Find where the given text appears and provide that cell's center as (x, y) coordinate. 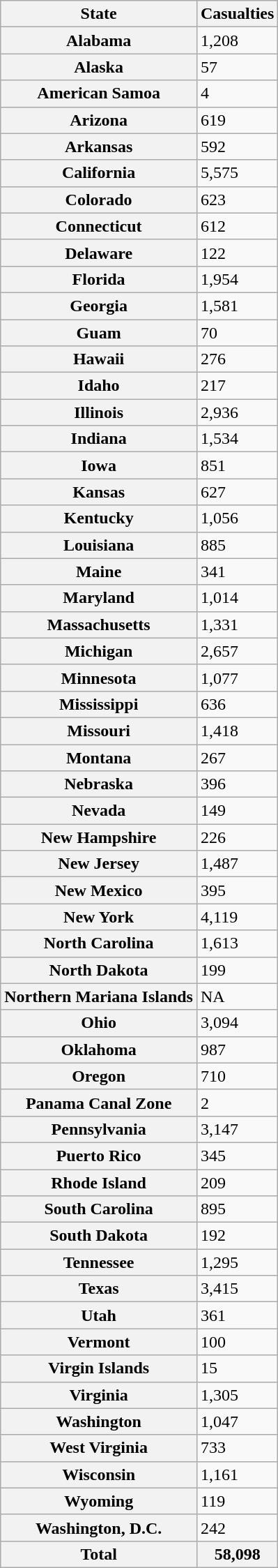
Massachusetts (99, 625)
NA (237, 996)
4 (237, 94)
Minnesota (99, 678)
Maine (99, 572)
987 (237, 1050)
1,047 (237, 1421)
West Virginia (99, 1448)
5,575 (237, 173)
Pennsylvania (99, 1129)
Georgia (99, 306)
1,161 (237, 1474)
Rhode Island (99, 1183)
Montana (99, 757)
North Dakota (99, 970)
Northern Mariana Islands (99, 996)
Indiana (99, 439)
612 (237, 226)
Hawaii (99, 359)
345 (237, 1156)
710 (237, 1076)
361 (237, 1315)
Colorado (99, 200)
895 (237, 1209)
Michigan (99, 651)
2 (237, 1103)
Wyoming (99, 1501)
Idaho (99, 386)
2,936 (237, 412)
Louisiana (99, 545)
Washington (99, 1421)
1,208 (237, 40)
1,331 (237, 625)
Arizona (99, 120)
623 (237, 200)
1,534 (237, 439)
South Dakota (99, 1236)
1,418 (237, 731)
Illinois (99, 412)
Iowa (99, 465)
733 (237, 1448)
3,147 (237, 1129)
15 (237, 1368)
1,581 (237, 306)
619 (237, 120)
Connecticut (99, 226)
Maryland (99, 598)
3,415 (237, 1289)
58,098 (237, 1554)
Virgin Islands (99, 1368)
Virginia (99, 1395)
592 (237, 147)
New Jersey (99, 864)
209 (237, 1183)
Guam (99, 333)
North Carolina (99, 943)
California (99, 173)
1,077 (237, 678)
217 (237, 386)
4,119 (237, 917)
Nebraska (99, 784)
226 (237, 837)
100 (237, 1342)
Oklahoma (99, 1050)
1,305 (237, 1395)
Alaska (99, 67)
Delaware (99, 253)
Missouri (99, 731)
Oregon (99, 1076)
Alabama (99, 40)
70 (237, 333)
New Hampshire (99, 837)
1,056 (237, 518)
122 (237, 253)
Texas (99, 1289)
Tennessee (99, 1262)
Vermont (99, 1342)
New York (99, 917)
Mississippi (99, 704)
Arkansas (99, 147)
276 (237, 359)
State (99, 14)
636 (237, 704)
1,487 (237, 864)
396 (237, 784)
1,295 (237, 1262)
149 (237, 811)
2,657 (237, 651)
Florida (99, 279)
Utah (99, 1315)
Kentucky (99, 518)
267 (237, 757)
Wisconsin (99, 1474)
242 (237, 1528)
Panama Canal Zone (99, 1103)
Total (99, 1554)
Puerto Rico (99, 1156)
1,014 (237, 598)
American Samoa (99, 94)
Kansas (99, 492)
Casualties (237, 14)
851 (237, 465)
341 (237, 572)
119 (237, 1501)
192 (237, 1236)
627 (237, 492)
Washington, D.C. (99, 1528)
South Carolina (99, 1209)
Ohio (99, 1023)
1,954 (237, 279)
New Mexico (99, 890)
3,094 (237, 1023)
199 (237, 970)
395 (237, 890)
57 (237, 67)
Nevada (99, 811)
1,613 (237, 943)
885 (237, 545)
